For the text-containing cell, return its midpoint in [x, y] coordinate format. 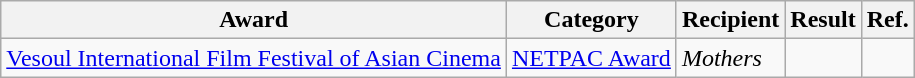
Recipient [730, 20]
NETPAC Award [591, 58]
Result [823, 20]
Vesoul International Film Festival of Asian Cinema [254, 58]
Mothers [730, 58]
Ref. [888, 20]
Award [254, 20]
Category [591, 20]
